For the text-containing cell, return its midpoint in (x, y) coordinate format. 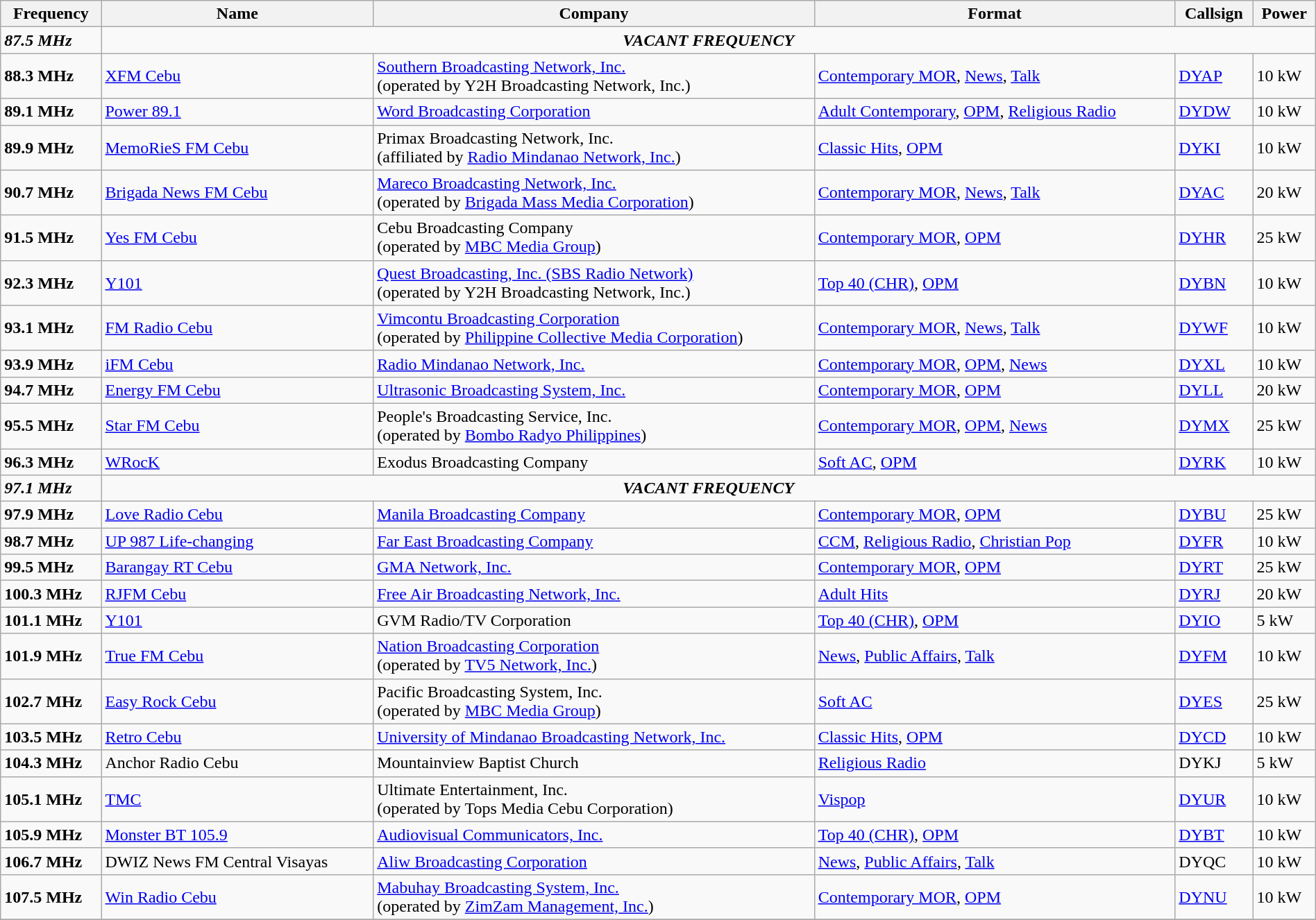
DYQC (1214, 861)
TMC (237, 799)
WRocK (237, 461)
101.1 MHz (51, 620)
98.7 MHz (51, 541)
Mountainview Baptist Church (594, 763)
True FM Cebu (237, 656)
DYUR (1214, 799)
97.1 MHz (51, 488)
DYFR (1214, 541)
88.3 MHz (51, 76)
DYHR (1214, 237)
DWIZ News FM Central Visayas (237, 861)
Radio Mindanao Network, Inc. (594, 364)
105.1 MHz (51, 799)
UP 987 Life-changing (237, 541)
DYRJ (1214, 594)
Cebu Broadcasting Company(operated by MBC Media Group) (594, 237)
Primax Broadcasting Network, Inc.(affiliated by Radio Mindanao Network, Inc.) (594, 147)
Frequency (51, 14)
Aliw Broadcasting Corporation (594, 861)
103.5 MHz (51, 737)
95.5 MHz (51, 426)
100.3 MHz (51, 594)
Mabuhay Broadcasting System, Inc.(operated by ZimZam Management, Inc.) (594, 896)
97.9 MHz (51, 515)
Monster BT 105.9 (237, 835)
Adult Contemporary, OPM, Religious Radio (995, 112)
University of Mindanao Broadcasting Network, Inc. (594, 737)
89.1 MHz (51, 112)
Southern Broadcasting Network, Inc.(operated by Y2H Broadcasting Network, Inc.) (594, 76)
106.7 MHz (51, 861)
iFM Cebu (237, 364)
87.5 MHz (51, 40)
Ultrasonic Broadcasting System, Inc. (594, 390)
Manila Broadcasting Company (594, 515)
92.3 MHz (51, 283)
93.1 MHz (51, 327)
DYAP (1214, 76)
Soft AC, OPM (995, 461)
Word Broadcasting Corporation (594, 112)
DYWF (1214, 327)
Far East Broadcasting Company (594, 541)
DYMX (1214, 426)
Vimcontu Broadcasting Corporation(operated by Philippine Collective Media Corporation) (594, 327)
DYAC (1214, 193)
Name (237, 14)
Free Air Broadcasting Network, Inc. (594, 594)
90.7 MHz (51, 193)
FM Radio Cebu (237, 327)
DYKI (1214, 147)
DYBN (1214, 283)
MemoRieS FM Cebu (237, 147)
Callsign (1214, 14)
Win Radio Cebu (237, 896)
DYIO (1214, 620)
Star FM Cebu (237, 426)
CCM, Religious Radio, Christian Pop (995, 541)
104.3 MHz (51, 763)
Yes FM Cebu (237, 237)
Soft AC (995, 701)
DYBT (1214, 835)
DYRK (1214, 461)
102.7 MHz (51, 701)
Quest Broadcasting, Inc. (SBS Radio Network)(operated by Y2H Broadcasting Network, Inc.) (594, 283)
Format (995, 14)
Brigada News FM Cebu (237, 193)
Easy Rock Cebu (237, 701)
Mareco Broadcasting Network, Inc.(operated by Brigada Mass Media Corporation) (594, 193)
GMA Network, Inc. (594, 568)
Barangay RT Cebu (237, 568)
Audiovisual Communicators, Inc. (594, 835)
Company (594, 14)
Retro Cebu (237, 737)
105.9 MHz (51, 835)
Anchor Radio Cebu (237, 763)
89.9 MHz (51, 147)
101.9 MHz (51, 656)
Vispop (995, 799)
DYXL (1214, 364)
GVM Radio/TV Corporation (594, 620)
Adult Hits (995, 594)
DYLL (1214, 390)
Religious Radio (995, 763)
DYCD (1214, 737)
Pacific Broadcasting System, Inc.(operated by MBC Media Group) (594, 701)
93.9 MHz (51, 364)
Ultimate Entertainment, Inc.(operated by Tops Media Cebu Corporation) (594, 799)
People's Broadcasting Service, Inc.(operated by Bombo Radyo Philippines) (594, 426)
DYNU (1214, 896)
DYRT (1214, 568)
Nation Broadcasting Corporation(operated by TV5 Network, Inc.) (594, 656)
DYBU (1214, 515)
99.5 MHz (51, 568)
Power 89.1 (237, 112)
96.3 MHz (51, 461)
Love Radio Cebu (237, 515)
94.7 MHz (51, 390)
107.5 MHz (51, 896)
Energy FM Cebu (237, 390)
DYKJ (1214, 763)
XFM Cebu (237, 76)
DYDW (1214, 112)
Exodus Broadcasting Company (594, 461)
RJFM Cebu (237, 594)
Power (1284, 14)
DYES (1214, 701)
DYFM (1214, 656)
91.5 MHz (51, 237)
